Identify which cell holds the provided text, then report its (x, y) central coordinate. 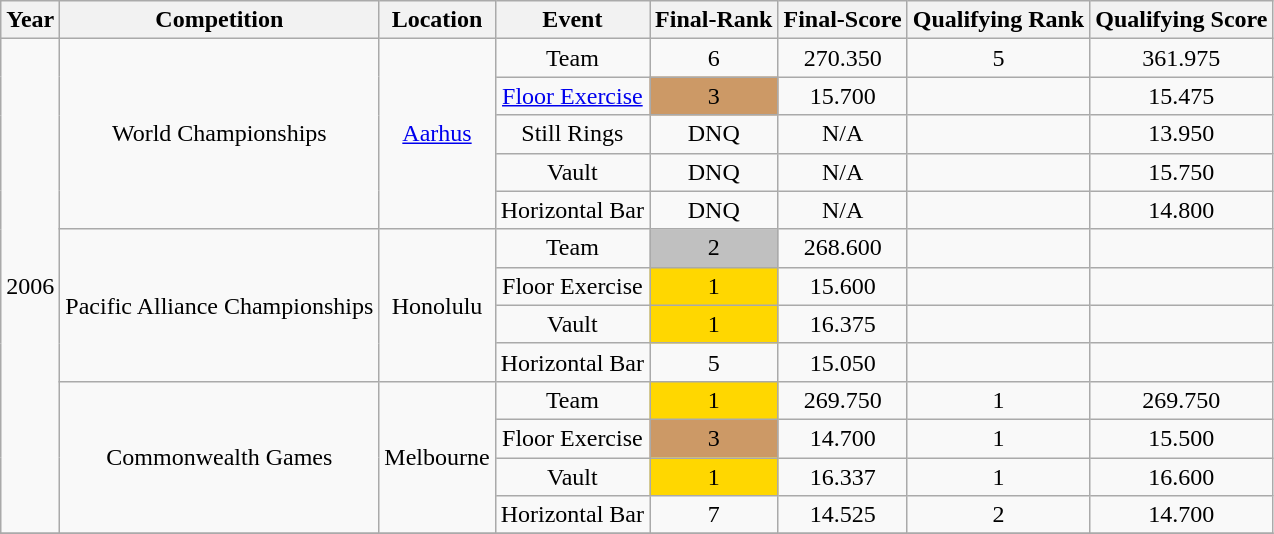
7 (714, 515)
Honolulu (437, 305)
Qualifying Score (1182, 20)
16.337 (842, 477)
Qualifying Rank (998, 20)
14.800 (1182, 210)
16.375 (842, 324)
15.475 (1182, 96)
15.600 (842, 286)
15.750 (1182, 172)
361.975 (1182, 58)
Melbourne (437, 457)
268.600 (842, 248)
Commonwealth Games (220, 457)
13.950 (1182, 134)
270.350 (842, 58)
Location (437, 20)
Still Rings (572, 134)
Event (572, 20)
2006 (30, 286)
15.050 (842, 362)
Final-Rank (714, 20)
15.700 (842, 96)
Year (30, 20)
15.500 (1182, 438)
Pacific Alliance Championships (220, 305)
World Championships (220, 134)
Final-Score (842, 20)
16.600 (1182, 477)
Aarhus (437, 134)
Competition (220, 20)
6 (714, 58)
14.525 (842, 515)
